Scan for the cell matching the given text and deliver its (X, Y) coordinate at center. 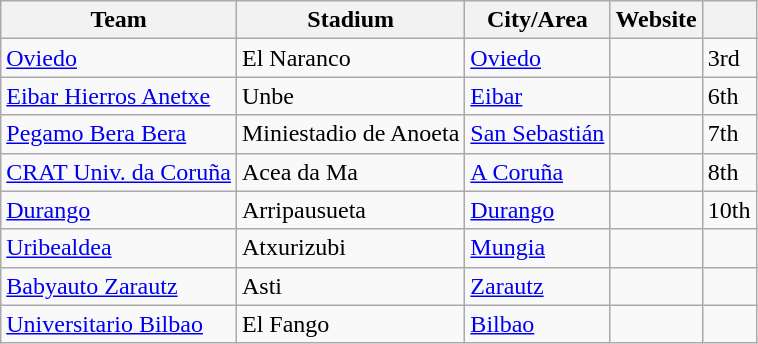
Pegamo Bera Bera (119, 134)
Asti (350, 286)
Stadium (350, 20)
Website (656, 20)
Acea da Ma (350, 172)
A Coruña (538, 172)
7th (729, 134)
Eibar (538, 96)
El Fango (350, 324)
Arripausueta (350, 210)
Team (119, 20)
Uribealdea (119, 248)
City/Area (538, 20)
CRAT Univ. da Coruña (119, 172)
Bilbao (538, 324)
Universitario Bilbao (119, 324)
3rd (729, 58)
6th (729, 96)
Zarautz (538, 286)
Babyauto Zarautz (119, 286)
8th (729, 172)
Eibar Hierros Anetxe (119, 96)
El Naranco (350, 58)
Mungia (538, 248)
San Sebastián (538, 134)
10th (729, 210)
Miniestadio de Anoeta (350, 134)
Atxurizubi (350, 248)
Unbe (350, 96)
